Search for the cell housing the specified text and yield its [x, y] center coordinate. 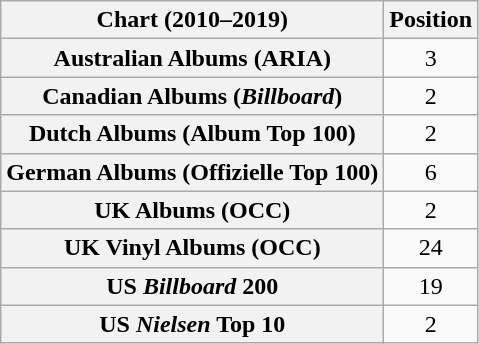
US Nielsen Top 10 [192, 324]
3 [431, 58]
US Billboard 200 [192, 286]
Position [431, 20]
Australian Albums (ARIA) [192, 58]
Dutch Albums (Album Top 100) [192, 134]
UK Albums (OCC) [192, 210]
German Albums (Offizielle Top 100) [192, 172]
24 [431, 248]
19 [431, 286]
Chart (2010–2019) [192, 20]
6 [431, 172]
Canadian Albums (Billboard) [192, 96]
UK Vinyl Albums (OCC) [192, 248]
